Extract the (x, y) coordinate from the center of the cell holding the provided text.  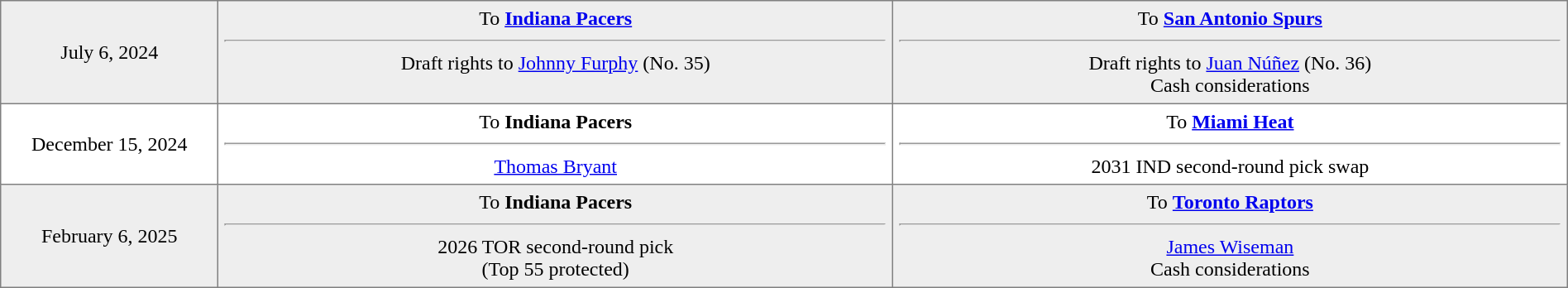
To Indiana PacersDraft rights to Johnny Furphy (No. 35) (556, 52)
To Toronto RaptorsJames WisemanCash considerations (1231, 236)
To Indiana PacersThomas Bryant (556, 144)
To San Antonio SpursDraft rights to Juan Núñez (No. 36)Cash considerations (1231, 52)
To Miami Heat2031 IND second-round pick swap (1231, 144)
To Indiana Pacers2026 TOR second-round pick(Top 55 protected) (556, 236)
February 6, 2025 (109, 236)
July 6, 2024 (109, 52)
December 15, 2024 (109, 144)
